Determine the (x, y) coordinate at the center of the cell enclosing the given text.  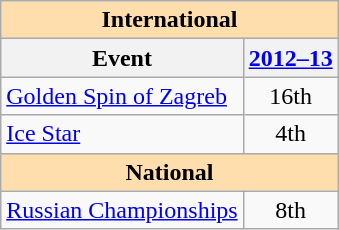
International (170, 20)
16th (290, 96)
National (170, 172)
Ice Star (122, 134)
2012–13 (290, 58)
Russian Championships (122, 210)
8th (290, 210)
Golden Spin of Zagreb (122, 96)
Event (122, 58)
4th (290, 134)
